Search for the cell housing the specified text and yield its [X, Y] center coordinate. 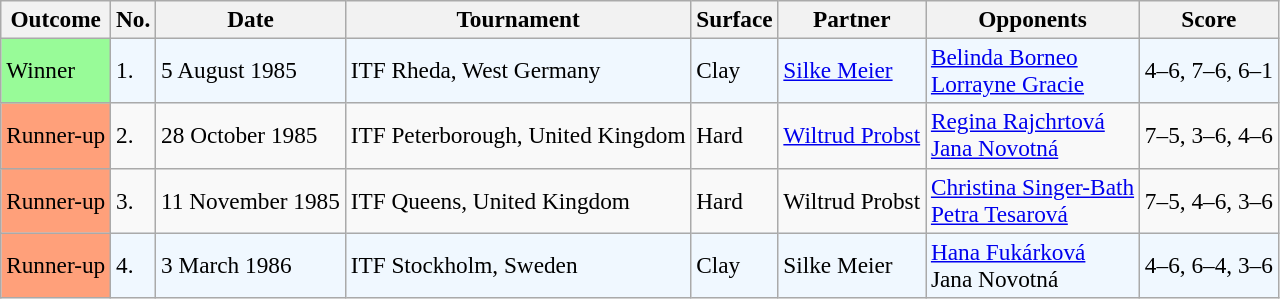
4. [134, 264]
Opponents [1033, 19]
Winner [56, 70]
11 November 1985 [251, 200]
ITF Rheda, West Germany [518, 70]
3. [134, 200]
Christina Singer-Bath Petra Tesarová [1033, 200]
Regina Rajchrtová Jana Novotná [1033, 136]
1. [134, 70]
28 October 1985 [251, 136]
4–6, 7–6, 6–1 [1208, 70]
2. [134, 136]
ITF Peterborough, United Kingdom [518, 136]
Belinda Borneo Lorrayne Gracie [1033, 70]
Date [251, 19]
Tournament [518, 19]
3 March 1986 [251, 264]
4–6, 6–4, 3–6 [1208, 264]
Outcome [56, 19]
ITF Stockholm, Sweden [518, 264]
7–5, 4–6, 3–6 [1208, 200]
5 August 1985 [251, 70]
Surface [734, 19]
7–5, 3–6, 4–6 [1208, 136]
Score [1208, 19]
No. [134, 19]
Partner [852, 19]
ITF Queens, United Kingdom [518, 200]
Hana Fukárková Jana Novotná [1033, 264]
